Scan for the cell matching the given text and deliver its (X, Y) coordinate at center. 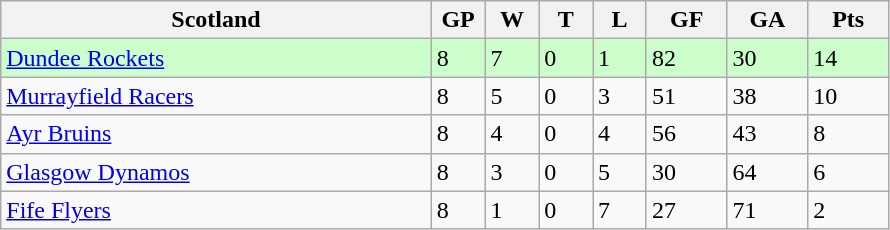
27 (686, 210)
L (620, 20)
Dundee Rockets (216, 58)
14 (848, 58)
Ayr Bruins (216, 134)
6 (848, 172)
Pts (848, 20)
GP (458, 20)
W (512, 20)
GF (686, 20)
Fife Flyers (216, 210)
51 (686, 96)
Murrayfield Racers (216, 96)
Scotland (216, 20)
64 (768, 172)
82 (686, 58)
T (566, 20)
71 (768, 210)
Glasgow Dynamos (216, 172)
43 (768, 134)
10 (848, 96)
56 (686, 134)
38 (768, 96)
GA (768, 20)
2 (848, 210)
